Determine the [x, y] coordinate at the center of the cell enclosing the given text.  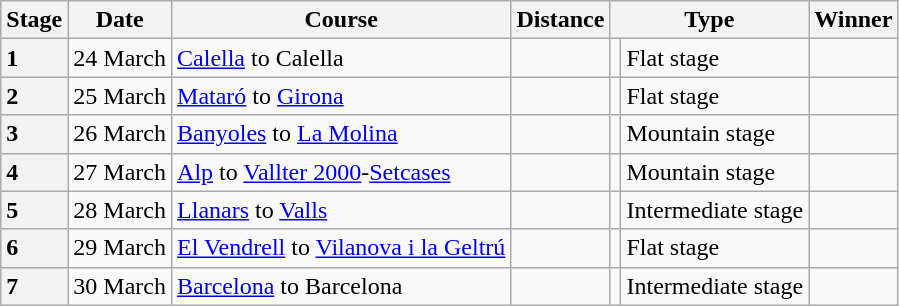
Barcelona to Barcelona [342, 286]
5 [34, 210]
Winner [854, 20]
2 [34, 96]
26 March [120, 134]
29 March [120, 248]
1 [34, 58]
Mataró to Girona [342, 96]
Alp to Vallter 2000-Setcases [342, 172]
El Vendrell to Vilanova i la Geltrú [342, 248]
27 March [120, 172]
30 March [120, 286]
3 [34, 134]
25 March [120, 96]
24 March [120, 58]
Llanars to Valls [342, 210]
Type [710, 20]
Distance [560, 20]
Date [120, 20]
Banyoles to La Molina [342, 134]
7 [34, 286]
Stage [34, 20]
4 [34, 172]
28 March [120, 210]
Calella to Calella [342, 58]
6 [34, 248]
Course [342, 20]
